Return (X, Y) of the center of cell containing provided text 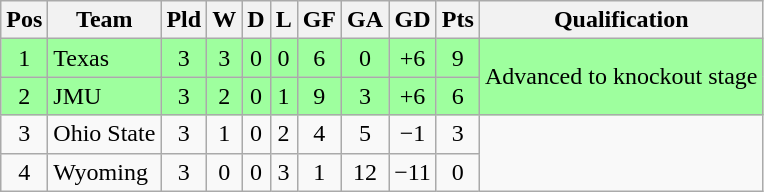
Texas (104, 58)
5 (366, 134)
GA (366, 20)
Pos (24, 20)
Team (104, 20)
12 (366, 172)
Qualification (621, 20)
Advanced to knockout stage (621, 77)
GF (319, 20)
JMU (104, 96)
Wyoming (104, 172)
Pts (458, 20)
GD (413, 20)
D (256, 20)
−1 (413, 134)
W (224, 20)
L (284, 20)
Ohio State (104, 134)
−11 (413, 172)
Pld (184, 20)
